Provide the (X, Y) coordinate of the cell's center where the given text is located.  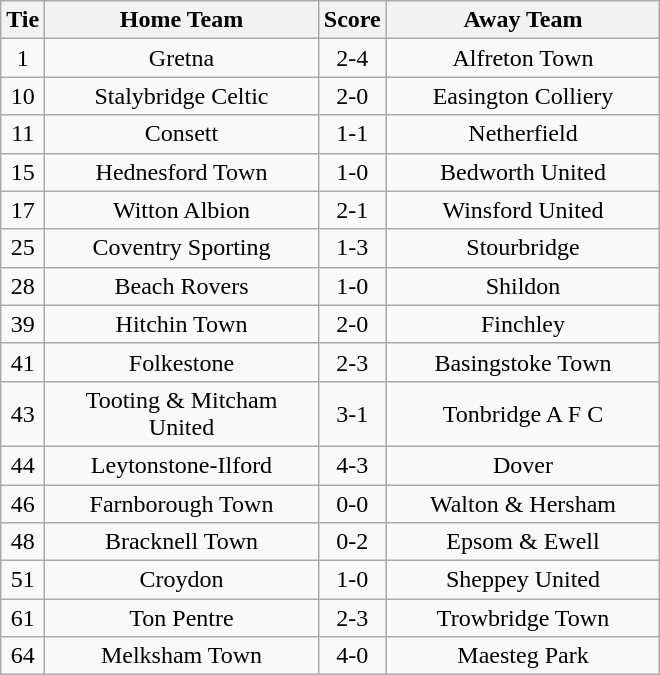
Coventry Sporting (182, 248)
Bedworth United (523, 172)
Hitchin Town (182, 324)
1-3 (352, 248)
Away Team (523, 20)
Dover (523, 465)
Home Team (182, 20)
Walton & Hersham (523, 503)
Alfreton Town (523, 58)
15 (23, 172)
46 (23, 503)
Maesteg Park (523, 656)
Basingstoke Town (523, 362)
Winsford United (523, 210)
4-0 (352, 656)
Tie (23, 20)
39 (23, 324)
Trowbridge Town (523, 618)
Ton Pentre (182, 618)
Gretna (182, 58)
25 (23, 248)
48 (23, 542)
0-0 (352, 503)
3-1 (352, 414)
Score (352, 20)
10 (23, 96)
Shildon (523, 286)
Finchley (523, 324)
1-1 (352, 134)
0-2 (352, 542)
Sheppey United (523, 580)
64 (23, 656)
1 (23, 58)
Consett (182, 134)
51 (23, 580)
41 (23, 362)
Witton Albion (182, 210)
Stalybridge Celtic (182, 96)
17 (23, 210)
Netherfield (523, 134)
Easington Colliery (523, 96)
43 (23, 414)
Bracknell Town (182, 542)
28 (23, 286)
44 (23, 465)
Leytonstone-Ilford (182, 465)
Hednesford Town (182, 172)
Folkestone (182, 362)
Tooting & Mitcham United (182, 414)
Melksham Town (182, 656)
2-1 (352, 210)
4-3 (352, 465)
11 (23, 134)
Farnborough Town (182, 503)
Beach Rovers (182, 286)
2-4 (352, 58)
61 (23, 618)
Tonbridge A F C (523, 414)
Stourbridge (523, 248)
Croydon (182, 580)
Epsom & Ewell (523, 542)
